Capture the cell that displays the provided text and extract its [x, y] central coordinate. 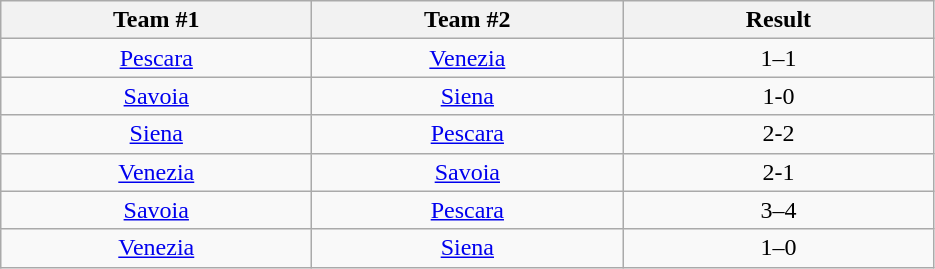
2-1 [778, 172]
Team #2 [468, 20]
1–1 [778, 58]
Team #1 [156, 20]
1–0 [778, 248]
Result [778, 20]
1-0 [778, 96]
2-2 [778, 134]
3–4 [778, 210]
